Detect which cell encompasses the target text, then output its [x, y] center coordinate. 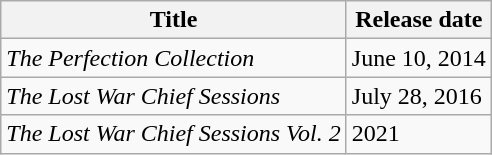
The Lost War Chief Sessions [174, 96]
The Lost War Chief Sessions Vol. 2 [174, 134]
The Perfection Collection [174, 58]
Title [174, 20]
June 10, 2014 [418, 58]
July 28, 2016 [418, 96]
Release date [418, 20]
2021 [418, 134]
